Search for the cell housing the specified text and yield its (X, Y) center coordinate. 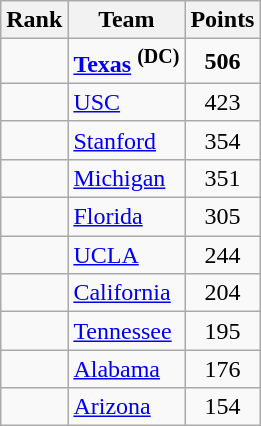
Florida (126, 217)
Rank (34, 20)
244 (222, 255)
506 (222, 62)
Stanford (126, 140)
354 (222, 140)
351 (222, 178)
USC (126, 102)
UCLA (126, 255)
154 (222, 407)
204 (222, 293)
Texas (DC) (126, 62)
176 (222, 369)
Alabama (126, 369)
Points (222, 20)
Michigan (126, 178)
423 (222, 102)
305 (222, 217)
195 (222, 331)
Arizona (126, 407)
California (126, 293)
Tennessee (126, 331)
Team (126, 20)
